Detect which cell encompasses the target text, then output its [X, Y] center coordinate. 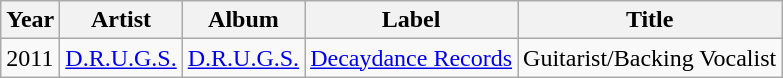
Decaydance Records [412, 58]
Year [30, 20]
Guitarist/Backing Vocalist [650, 58]
Artist [121, 20]
2011 [30, 58]
Label [412, 20]
Title [650, 20]
Album [243, 20]
